Detect which cell encompasses the target text, then output its [X, Y] center coordinate. 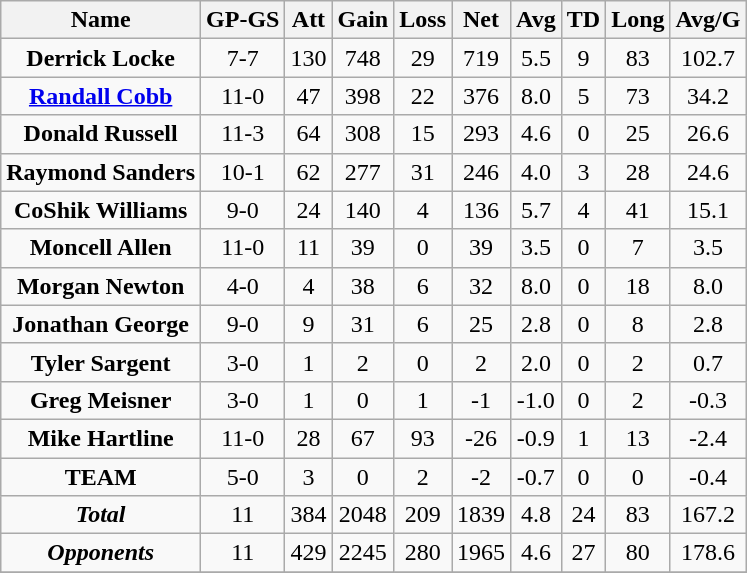
Derrick Locke [101, 58]
Mike Hartline [101, 438]
Moncell Allen [101, 248]
GP-GS [243, 20]
Total [101, 515]
130 [308, 58]
246 [482, 172]
-26 [482, 438]
26.6 [708, 134]
5-0 [243, 477]
277 [363, 172]
Jonathan George [101, 324]
18 [638, 286]
38 [363, 286]
4-0 [243, 286]
178.6 [708, 553]
8 [638, 324]
Tyler Sargent [101, 362]
-1.0 [536, 400]
140 [363, 210]
27 [583, 553]
376 [482, 96]
Raymond Sanders [101, 172]
TD [583, 20]
5.5 [536, 58]
Opponents [101, 553]
0.7 [708, 362]
22 [423, 96]
1839 [482, 515]
2.0 [536, 362]
62 [308, 172]
Att [308, 20]
293 [482, 134]
308 [363, 134]
2048 [363, 515]
-2.4 [708, 438]
-1 [482, 400]
13 [638, 438]
CoShik Williams [101, 210]
Avg [536, 20]
41 [638, 210]
47 [308, 96]
Name [101, 20]
Donald Russell [101, 134]
Net [482, 20]
280 [423, 553]
Long [638, 20]
209 [423, 515]
64 [308, 134]
TEAM [101, 477]
7-7 [243, 58]
Morgan Newton [101, 286]
93 [423, 438]
Avg/G [708, 20]
1965 [482, 553]
15 [423, 134]
5 [583, 96]
748 [363, 58]
136 [482, 210]
429 [308, 553]
Greg Meisner [101, 400]
15.1 [708, 210]
73 [638, 96]
5.7 [536, 210]
167.2 [708, 515]
-2 [482, 477]
384 [308, 515]
-0.3 [708, 400]
398 [363, 96]
-0.9 [536, 438]
719 [482, 58]
32 [482, 286]
Randall Cobb [101, 96]
29 [423, 58]
10-1 [243, 172]
102.7 [708, 58]
-0.7 [536, 477]
34.2 [708, 96]
Loss [423, 20]
80 [638, 553]
67 [363, 438]
Gain [363, 20]
24.6 [708, 172]
2245 [363, 553]
-0.4 [708, 477]
4.0 [536, 172]
4.8 [536, 515]
7 [638, 248]
11-3 [243, 134]
